Capture the cell that displays the provided text and extract its (x, y) central coordinate. 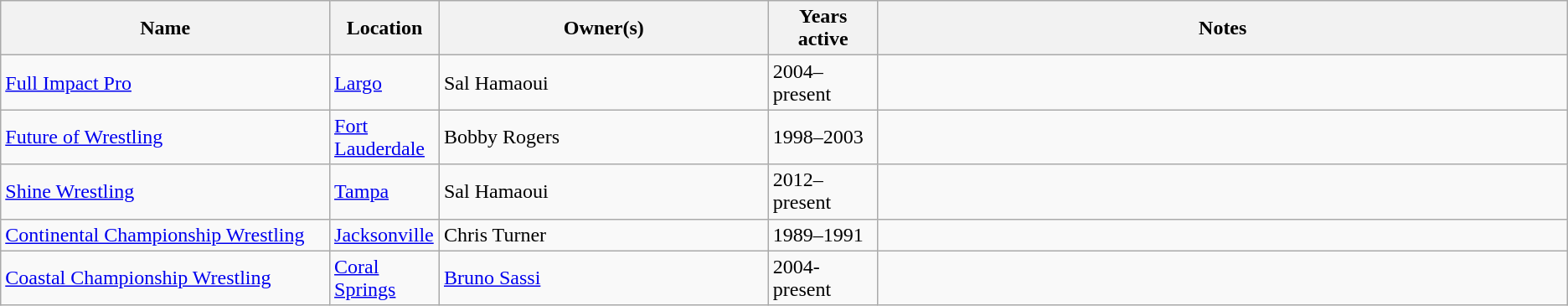
1989–1991 (823, 235)
Shine Wrestling (166, 191)
Coral Springs (385, 278)
2004–present (823, 82)
2012–present (823, 191)
Years active (823, 29)
1998–2003 (823, 137)
Largo (385, 82)
Name (166, 29)
Full Impact Pro (166, 82)
Notes (1223, 29)
Jacksonville (385, 235)
Chris Turner (603, 235)
Coastal Championship Wrestling (166, 278)
Bruno Sassi (603, 278)
Bobby Rogers (603, 137)
2004-present (823, 278)
Location (385, 29)
Future of Wrestling (166, 137)
Continental Championship Wrestling (166, 235)
Fort Lauderdale (385, 137)
Tampa (385, 191)
Owner(s) (603, 29)
